Return (X, Y) of the center of cell containing provided text 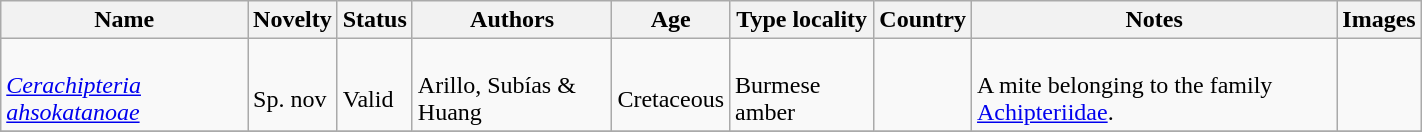
Name (124, 20)
Burmese amber (802, 85)
Sp. nov (293, 85)
Authors (512, 20)
Notes (1154, 20)
Novelty (293, 20)
Images (1379, 20)
Valid (374, 85)
Type locality (802, 20)
A mite belonging to the family Achipteriidae. (1154, 85)
Arillo, Subías & Huang (512, 85)
Status (374, 20)
Country (923, 20)
Age (671, 20)
Cretaceous (671, 85)
Cerachipteria ahsokatanoae (124, 85)
